Return the (X, Y) coordinate for the center point of the cell that contains the specified text.  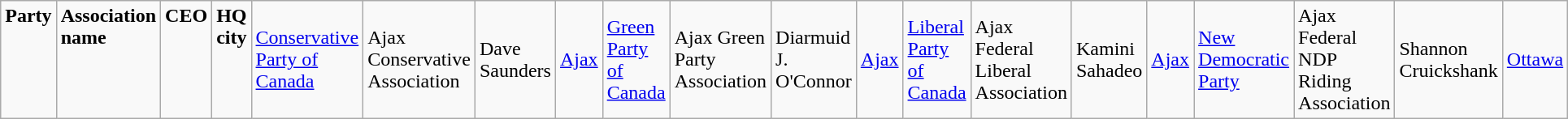
Shannon Cruickshank (1449, 60)
CEO (187, 60)
Ottawa (1535, 60)
Ajax Green Party Association (720, 60)
Conservative Party of Canada (307, 60)
Kamini Sahadeo (1109, 60)
Party (28, 60)
Ajax Conservative Association (419, 60)
HQ city (232, 60)
Dave Saunders (515, 60)
Liberal Party of Canada (936, 60)
Association name (108, 60)
Ajax Federal NDP Riding Association (1344, 60)
Diarmuid J. O'Connor (814, 60)
Ajax Federal Liberal Association (1021, 60)
New Democratic Party (1244, 60)
Green Party of Canada (636, 60)
